For the text-containing cell, return its midpoint in [X, Y] coordinate format. 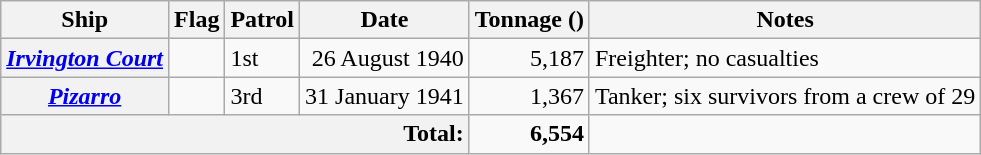
1,367 [529, 96]
Pizarro [85, 96]
31 January 1941 [385, 96]
Ship [85, 20]
Date [385, 20]
1st [262, 58]
Notes [784, 20]
Flag [197, 20]
Patrol [262, 20]
Total: [235, 134]
Tonnage () [529, 20]
Tanker; six survivors from a crew of 29 [784, 96]
Irvington Court [85, 58]
3rd [262, 96]
5,187 [529, 58]
6,554 [529, 134]
26 August 1940 [385, 58]
Freighter; no casualties [784, 58]
